Identify which cell holds the provided text, then report its [X, Y] central coordinate. 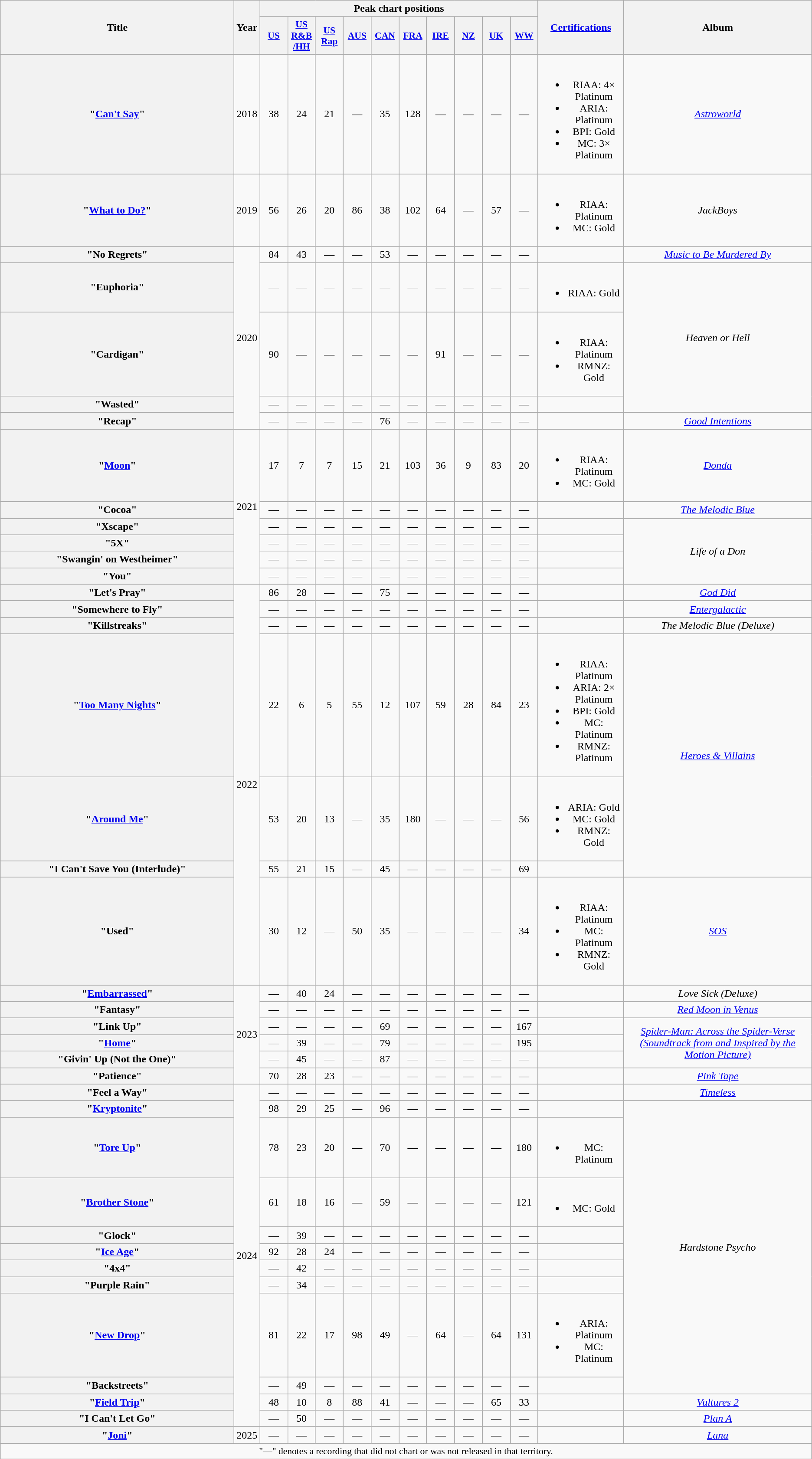
103 [413, 465]
92 [274, 1252]
Donda [717, 465]
ARIA: PlatinumMC: Platinum [581, 1335]
107 [413, 705]
30 [274, 931]
AUS [357, 36]
UK [496, 36]
USR&B/HH [301, 36]
Entergalactic [717, 609]
"What to Do?" [117, 210]
Heaven or Hell [717, 338]
JackBoys [717, 210]
Hardstone Psycho [717, 1247]
CAN [385, 36]
"I Can't Let Go" [117, 1419]
29 [301, 1109]
WW [524, 36]
18 [301, 1202]
88 [357, 1402]
"Cocoa" [117, 510]
Certifications [581, 28]
RIAA: PlatinumARIA: 2× PlatinumBPI: GoldMC: PlatinumRMNZ: Platinum [581, 705]
"No Regrets" [117, 255]
2024 [247, 1255]
"Cardigan" [117, 354]
195 [524, 1043]
121 [524, 1202]
Lana [717, 1435]
48 [274, 1402]
IRE [441, 36]
RIAA: Gold [581, 287]
57 [496, 210]
"Euphoria" [117, 287]
Love Sick (Deluxe) [717, 993]
90 [274, 354]
"Can't Say" [117, 114]
"Kryptonite" [117, 1109]
65 [496, 1402]
The Melodic Blue [717, 510]
"Embarrassed" [117, 993]
2018 [247, 114]
US [274, 36]
"You" [117, 576]
SOS [717, 931]
131 [524, 1335]
2019 [247, 210]
41 [385, 1402]
Spider-Man: Across the Spider-Verse (Soundtrack from and Inspired by the Motion Picture) [717, 1043]
16 [329, 1202]
"Let's Pray" [117, 592]
"Givin' Up (Not the One)" [117, 1059]
The Melodic Blue (Deluxe) [717, 625]
"Recap" [117, 421]
God Did [717, 592]
102 [413, 210]
"Ice Age" [117, 1252]
42 [301, 1268]
61 [274, 1202]
81 [274, 1335]
33 [524, 1402]
"Patience" [117, 1076]
167 [524, 1026]
Music to Be Murdered By [717, 255]
83 [496, 465]
"I Can't Save You (Interlude)" [117, 869]
"Killstreaks" [117, 625]
Plan A [717, 1419]
"Backstreets" [117, 1386]
"Somewhere to Fly" [117, 609]
75 [385, 592]
"Joni" [117, 1435]
2022 [247, 785]
Title [117, 28]
26 [301, 210]
"Used" [117, 931]
2020 [247, 338]
"Feel a Way" [117, 1092]
78 [274, 1147]
13 [329, 819]
79 [385, 1043]
5 [329, 705]
"Glock" [117, 1235]
Astroworld [717, 114]
Peak chart positions [399, 9]
Timeless [717, 1092]
"Purple Rain" [117, 1285]
Pink Tape [717, 1076]
NZ [468, 36]
2021 [247, 507]
"4x4" [117, 1268]
"Wasted" [117, 404]
"—" denotes a recording that did not chart or was not released in that territory. [406, 1451]
ARIA: GoldMC: GoldRMNZ: Gold [581, 819]
"Too Many Nights" [117, 705]
Year [247, 28]
2023 [247, 1035]
FRA [413, 36]
8 [329, 1402]
91 [441, 354]
96 [385, 1109]
Vultures 2 [717, 1402]
"Field Trip" [117, 1402]
9 [468, 465]
Good Intentions [717, 421]
Album [717, 28]
"Moon" [117, 465]
"5X" [117, 543]
87 [385, 1059]
Red Moon in Venus [717, 1010]
"Link Up" [117, 1026]
"Around Me" [117, 819]
"Xscape" [117, 526]
"Brother Stone" [117, 1202]
40 [301, 993]
MC: Gold [581, 1202]
10 [301, 1402]
Heroes & Villains [717, 755]
25 [329, 1109]
36 [441, 465]
RIAA: PlatinumMC: PlatinumRMNZ: Gold [581, 931]
RIAA: 4× PlatinumARIA: PlatinumBPI: GoldMC: 3× Platinum [581, 114]
43 [301, 255]
RIAA: PlatinumRMNZ: Gold [581, 354]
128 [413, 114]
"Home" [117, 1043]
"Fantasy" [117, 1010]
MC: Platinum [581, 1147]
"New Drop" [117, 1335]
76 [385, 421]
2025 [247, 1435]
"Tore Up" [117, 1147]
6 [301, 705]
Life of a Don [717, 551]
"Swangin' on Westheimer" [117, 559]
USRap [329, 36]
